Pinpoint the cell where the given text exists, returning its (X, Y) midpoint coordinate. 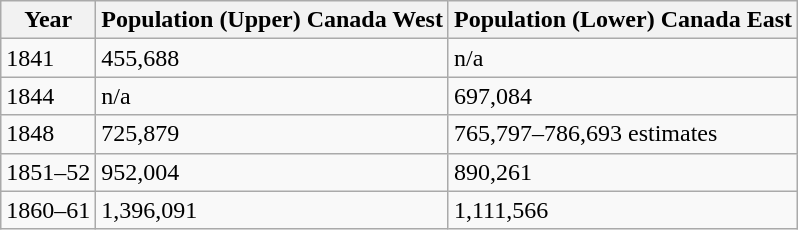
765,797–786,693 estimates (622, 134)
1,111,566 (622, 210)
1844 (48, 96)
1841 (48, 58)
1860–61 (48, 210)
Population (Upper) Canada West (272, 20)
Year (48, 20)
725,879 (272, 134)
Population (Lower) Canada East (622, 20)
455,688 (272, 58)
890,261 (622, 172)
1,396,091 (272, 210)
697,084 (622, 96)
1851–52 (48, 172)
1848 (48, 134)
952,004 (272, 172)
